From the cell containing the given text, extract its center point as (X, Y) coordinate. 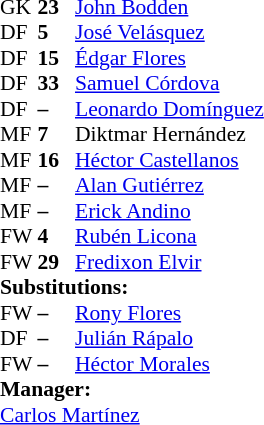
5 (57, 33)
Julián Rápalo (170, 339)
Samuel Córdova (170, 83)
4 (57, 237)
Substitutions: (132, 287)
Édgar Flores (170, 58)
Fredixon Elvir (170, 262)
29 (57, 262)
Alan Gutiérrez (170, 185)
Leonardo Domínguez (170, 109)
Rubén Licona (170, 237)
15 (57, 58)
16 (57, 160)
Diktmar Hernández (170, 135)
José Velásquez (170, 33)
Héctor Morales (170, 364)
Manager: (132, 389)
Héctor Castellanos (170, 160)
Erick Andino (170, 211)
7 (57, 135)
Rony Flores (170, 313)
33 (57, 83)
